Search for the cell housing the specified text and yield its [X, Y] center coordinate. 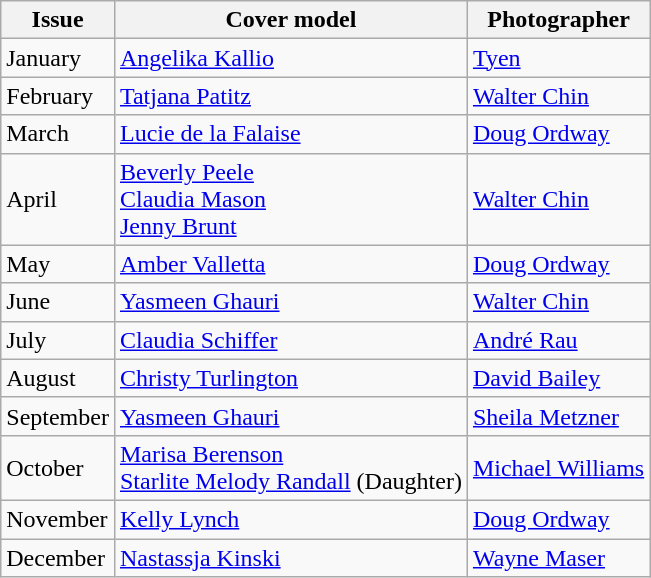
May [58, 264]
Michael Williams [558, 468]
January [58, 58]
February [58, 96]
Tyen [558, 58]
August [58, 378]
Angelika Kallio [290, 58]
September [58, 416]
David Bailey [558, 378]
Cover model [290, 20]
April [58, 199]
Kelly Lynch [290, 519]
June [58, 302]
Claudia Schiffer [290, 340]
Lucie de la Falaise [290, 134]
Issue [58, 20]
Nastassja Kinski [290, 557]
December [58, 557]
November [58, 519]
March [58, 134]
Christy Turlington [290, 378]
Beverly PeeleClaudia MasonJenny Brunt [290, 199]
October [58, 468]
Wayne Maser [558, 557]
Marisa BerensonStarlite Melody Randall (Daughter) [290, 468]
André Rau [558, 340]
July [58, 340]
Photographer [558, 20]
Amber Valletta [290, 264]
Sheila Metzner [558, 416]
Tatjana Patitz [290, 96]
